Pinpoint the cell where the given text exists, returning its (x, y) midpoint coordinate. 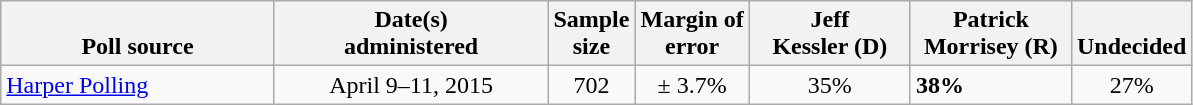
Harper Polling (138, 85)
April 9–11, 2015 (411, 85)
Undecided (1131, 34)
35% (830, 85)
38% (990, 85)
Poll source (138, 34)
Samplesize (592, 34)
PatrickMorrisey (R) (990, 34)
Date(s)administered (411, 34)
JeffKessler (D) (830, 34)
± 3.7% (692, 85)
27% (1131, 85)
702 (592, 85)
Margin oferror (692, 34)
